Scan for the cell matching the given text and deliver its (x, y) coordinate at center. 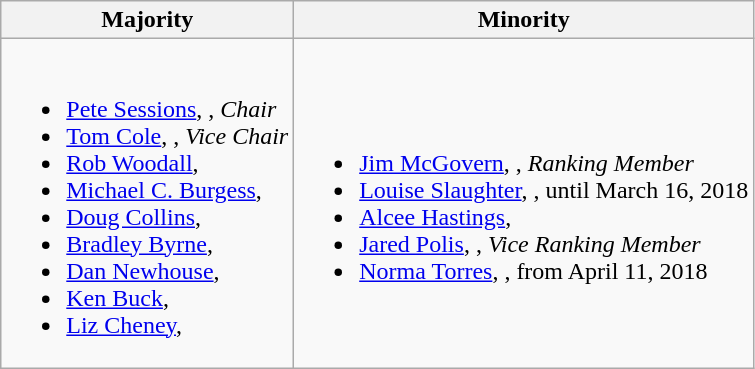
Pete Sessions, , ChairTom Cole, , Vice ChairRob Woodall, Michael C. Burgess, Doug Collins, Bradley Byrne, Dan Newhouse, Ken Buck, Liz Cheney, (148, 204)
Minority (524, 20)
Majority (148, 20)
